Scan for the cell matching the given text and deliver its (x, y) coordinate at center. 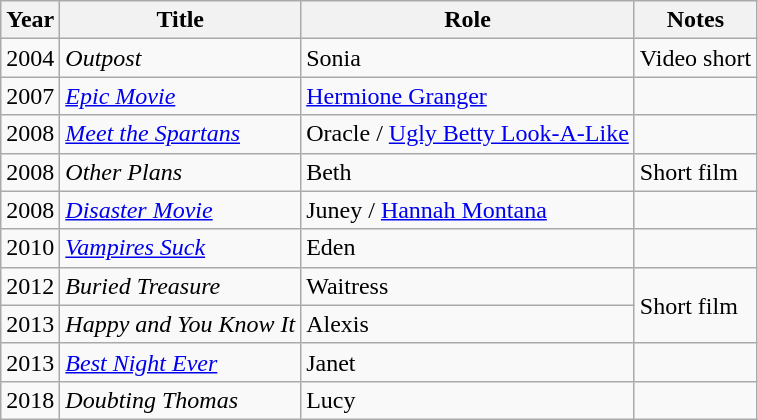
Buried Treasure (180, 286)
Disaster Movie (180, 210)
Happy and You Know It (180, 324)
2004 (30, 58)
Doubting Thomas (180, 400)
Vampires Suck (180, 248)
Oracle / Ugly Betty Look-A-Like (468, 134)
Meet the Spartans (180, 134)
Notes (695, 20)
Beth (468, 172)
Waitress (468, 286)
2007 (30, 96)
Lucy (468, 400)
Alexis (468, 324)
2018 (30, 400)
Outpost (180, 58)
Sonia (468, 58)
Juney / Hannah Montana (468, 210)
Eden (468, 248)
2010 (30, 248)
Role (468, 20)
Best Night Ever (180, 362)
Video short (695, 58)
Janet (468, 362)
Year (30, 20)
Epic Movie (180, 96)
Other Plans (180, 172)
Hermione Granger (468, 96)
Title (180, 20)
2012 (30, 286)
